Identify which cell holds the provided text, then report its [X, Y] central coordinate. 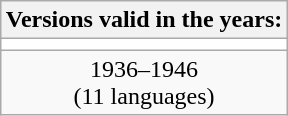
1936–1946(11 languages) [144, 82]
Versions valid in the years: [144, 20]
